Return (x, y) of the center of cell containing provided text 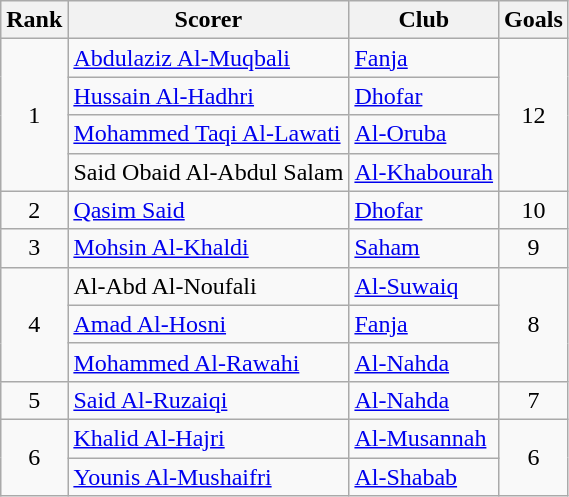
Rank (34, 20)
Al-Khabourah (424, 172)
Mohammed Taqi Al-Lawati (208, 134)
1 (34, 115)
Younis Al-Mushaifri (208, 477)
Club (424, 20)
Mohsin Al-Khaldi (208, 248)
5 (34, 400)
3 (34, 248)
Hussain Al-Hadhri (208, 96)
Goals (534, 20)
Al-Suwaiq (424, 286)
Qasim Said (208, 210)
Al-Musannah (424, 438)
9 (534, 248)
8 (534, 324)
Amad Al-Hosni (208, 324)
Khalid Al-Hajri (208, 438)
2 (34, 210)
10 (534, 210)
Al-Oruba (424, 134)
Mohammed Al-Rawahi (208, 362)
12 (534, 115)
Abdulaziz Al-Muqbali (208, 58)
Said Al-Ruzaiqi (208, 400)
Scorer (208, 20)
7 (534, 400)
Said Obaid Al-Abdul Salam (208, 172)
Al-Abd Al-Noufali (208, 286)
4 (34, 324)
Saham (424, 248)
Al-Shabab (424, 477)
